Search for the cell housing the specified text and yield its [x, y] center coordinate. 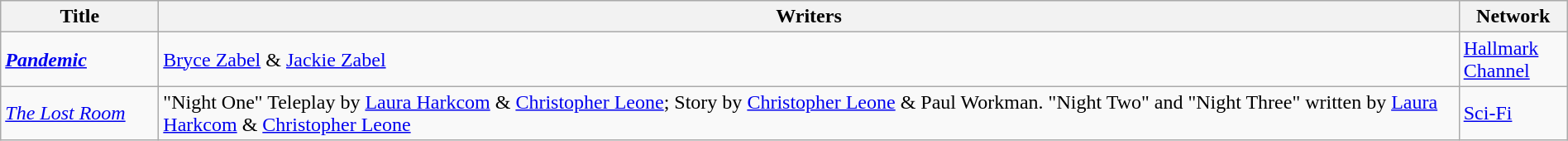
Network [1513, 17]
Pandemic [79, 60]
The Lost Room [79, 113]
Bryce Zabel & Jackie Zabel [809, 60]
Hallmark Channel [1513, 60]
Title [79, 17]
Writers [809, 17]
Sci-Fi [1513, 113]
